Pinpoint the cell where the given text exists, returning its (X, Y) midpoint coordinate. 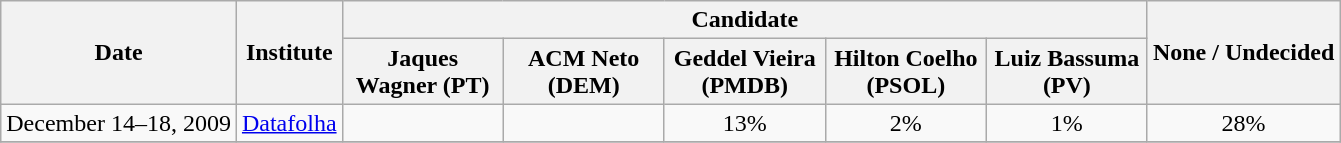
December 14–18, 2009 (119, 123)
Candidate (744, 20)
2% (906, 123)
Datafolha (289, 123)
Date (119, 52)
ACM Neto (DEM) (584, 72)
Institute (289, 52)
1% (1066, 123)
Geddel Vieira (PMDB) (744, 72)
Jaques Wagner (PT) (422, 72)
None / Undecided (1243, 52)
13% (744, 123)
28% (1243, 123)
Luiz Bassuma (PV) (1066, 72)
Hilton Coelho (PSOL) (906, 72)
